Scan for the cell matching the given text and deliver its [x, y] coordinate at center. 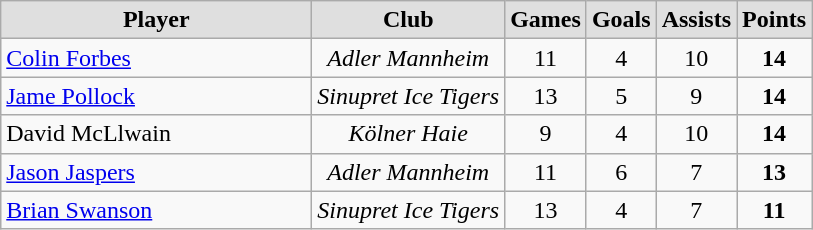
Kölner Haie [408, 134]
Player [156, 20]
Jame Pollock [156, 96]
Points [774, 20]
5 [621, 96]
Colin Forbes [156, 58]
Games [546, 20]
David McLlwain [156, 134]
Brian Swanson [156, 210]
Club [408, 20]
6 [621, 172]
Goals [621, 20]
Assists [696, 20]
Jason Jaspers [156, 172]
